Determine the [X, Y] coordinate at the center of the cell enclosing the given text.  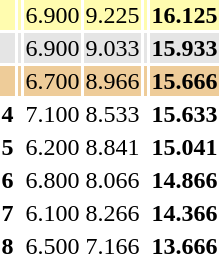
15.633 [184, 114]
6.200 [52, 147]
8.266 [112, 213]
14.866 [184, 180]
15.666 [184, 81]
8.841 [112, 147]
7.100 [52, 114]
15.933 [184, 48]
6 [8, 180]
16.125 [184, 15]
9.225 [112, 15]
8.966 [112, 81]
9.033 [112, 48]
7 [8, 213]
6.800 [52, 180]
6.700 [52, 81]
4 [8, 114]
6.100 [52, 213]
14.366 [184, 213]
15.041 [184, 147]
8.066 [112, 180]
5 [8, 147]
8.533 [112, 114]
